Return [X, Y] of the center of cell containing provided text 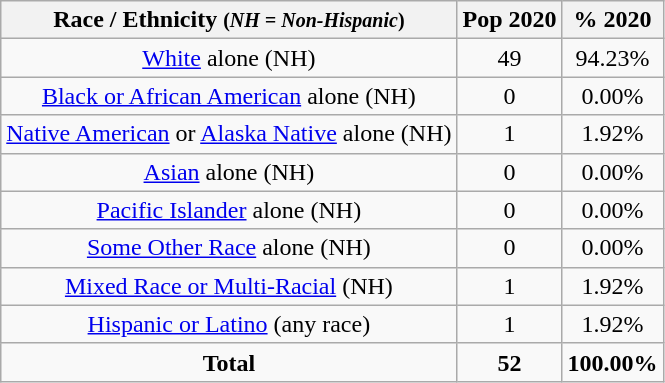
Native American or Alaska Native alone (NH) [229, 134]
Race / Ethnicity (NH = Non-Hispanic) [229, 20]
Some Other Race alone (NH) [229, 248]
Asian alone (NH) [229, 172]
49 [510, 58]
52 [510, 362]
Pacific Islander alone (NH) [229, 210]
% 2020 [612, 20]
Pop 2020 [510, 20]
Black or African American alone (NH) [229, 96]
White alone (NH) [229, 58]
Total [229, 362]
Hispanic or Latino (any race) [229, 324]
Mixed Race or Multi-Racial (NH) [229, 286]
94.23% [612, 58]
100.00% [612, 362]
